Detect which cell encompasses the target text, then output its [X, Y] center coordinate. 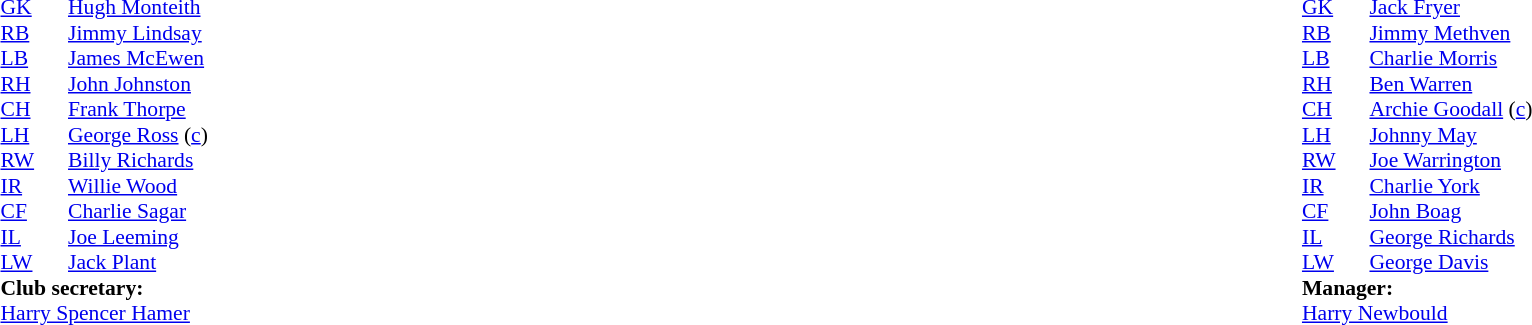
Frank Thorpe [138, 109]
Charlie York [1450, 186]
Jimmy Lindsay [138, 33]
Billy Richards [138, 161]
Archie Goodall (c) [1450, 109]
Joe Leeming [138, 237]
Joe Warrington [1450, 161]
George Ross (c) [138, 135]
Charlie Sagar [138, 211]
John Johnston [138, 84]
Johnny May [1450, 135]
Willie Wood [138, 186]
James McEwen [138, 59]
George Davis [1450, 263]
Jack Plant [138, 263]
Charlie Morris [1450, 59]
Club secretary: [104, 288]
George Richards [1450, 237]
John Boag [1450, 211]
Ben Warren [1450, 84]
Jimmy Methven [1450, 33]
